Output the (x, y) coordinate of the center of the cell containing the given text.  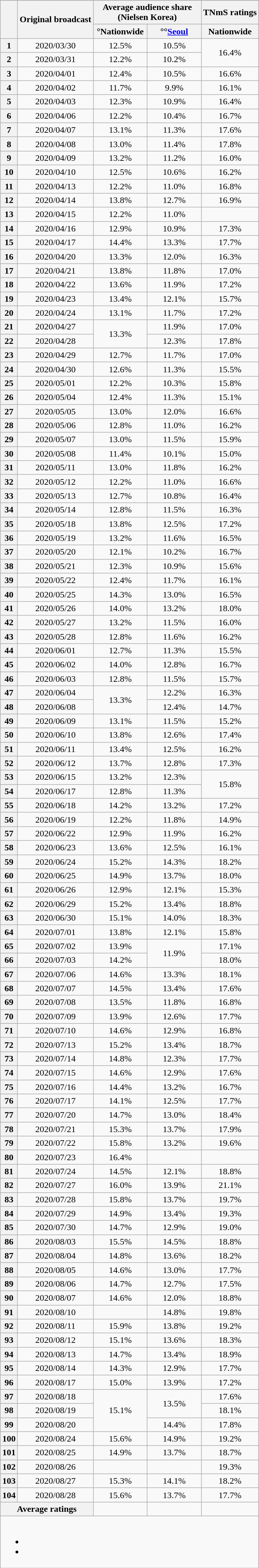
10.6% (174, 172)
16 (9, 257)
2020/06/26 (55, 890)
2020/07/07 (55, 988)
89 (9, 1284)
2020/04/27 (55, 327)
2020/08/04 (55, 1256)
2020/04/30 (55, 369)
19.6% (230, 1143)
17.9% (230, 1129)
95 (9, 1368)
2020/06/01 (55, 651)
2020/04/21 (55, 271)
2 (9, 60)
2020/07/03 (55, 960)
17.1% (230, 946)
54 (9, 791)
94 (9, 1354)
2020/05/13 (55, 496)
9.9% (174, 88)
2020/08/07 (55, 1298)
85 (9, 1227)
21.1% (230, 1185)
2020/04/10 (55, 172)
82 (9, 1185)
2020/05/22 (55, 580)
°°Seoul (174, 31)
2020/06/22 (55, 833)
22 (9, 341)
83 (9, 1199)
17.4% (230, 735)
2020/07/10 (55, 1030)
19 (9, 299)
2020/07/14 (55, 1059)
2020/08/26 (55, 1467)
10 (9, 172)
2020/08/12 (55, 1340)
2020/05/11 (55, 468)
2020/04/09 (55, 158)
23 (9, 355)
2020/08/11 (55, 1326)
2020/08/27 (55, 1481)
°Nationwide (120, 31)
53 (9, 777)
2020/04/15 (55, 214)
2020/07/02 (55, 946)
2020/04/23 (55, 299)
2020/05/01 (55, 383)
56 (9, 819)
Nationwide (230, 31)
93 (9, 1340)
2020/05/19 (55, 538)
2020/04/28 (55, 341)
46 (9, 679)
8 (9, 144)
49 (9, 721)
2020/04/20 (55, 257)
37 (9, 552)
18.4% (230, 1115)
62 (9, 904)
19.7% (230, 1199)
19.8% (230, 1312)
2020/08/18 (55, 1396)
63 (9, 918)
11 (9, 186)
38 (9, 566)
2020/05/27 (55, 622)
2020/06/25 (55, 876)
2020/06/24 (55, 862)
2020/07/29 (55, 1213)
55 (9, 805)
2020/05/05 (55, 412)
2020/06/18 (55, 805)
74 (9, 1073)
2020/06/09 (55, 721)
39 (9, 580)
2020/07/09 (55, 1016)
99 (9, 1425)
81 (9, 1171)
98 (9, 1410)
70 (9, 1016)
52 (9, 763)
27 (9, 412)
2020/04/13 (55, 186)
36 (9, 538)
2020/08/06 (55, 1284)
45 (9, 665)
2020/04/29 (55, 355)
Average ratings (47, 1509)
90 (9, 1298)
65 (9, 946)
31 (9, 468)
2020/04/02 (55, 88)
21 (9, 327)
59 (9, 862)
42 (9, 622)
2020/06/23 (55, 847)
50 (9, 735)
77 (9, 1115)
2020/04/07 (55, 130)
2020/04/22 (55, 285)
2020/06/02 (55, 665)
40 (9, 594)
2020/05/21 (55, 566)
2020/05/18 (55, 524)
5 (9, 102)
Original broadcast (55, 19)
87 (9, 1256)
10.1% (174, 454)
101 (9, 1453)
2020/08/03 (55, 1242)
68 (9, 988)
2020/07/27 (55, 1185)
18.9% (230, 1354)
75 (9, 1087)
72 (9, 1044)
2020/08/13 (55, 1354)
2020/06/03 (55, 679)
2020/05/12 (55, 482)
17.5% (230, 1284)
2020/04/06 (55, 116)
2020/08/10 (55, 1312)
2020/04/14 (55, 200)
2020/07/22 (55, 1143)
92 (9, 1326)
60 (9, 876)
44 (9, 651)
20 (9, 313)
28 (9, 426)
2020/07/30 (55, 1227)
Average audience share(Nielsen Korea) (147, 13)
2020/05/04 (55, 397)
2020/06/12 (55, 763)
17 (9, 271)
2020/08/24 (55, 1439)
35 (9, 524)
2020/05/28 (55, 636)
41 (9, 608)
2020/08/05 (55, 1270)
2020/07/17 (55, 1101)
1 (9, 45)
2020/06/19 (55, 819)
2020/04/03 (55, 102)
29 (9, 440)
86 (9, 1242)
100 (9, 1439)
2020/06/30 (55, 918)
TNmS ratings (230, 13)
2020/05/14 (55, 510)
9 (9, 158)
12 (9, 200)
10.4% (174, 116)
102 (9, 1467)
43 (9, 636)
10.8% (174, 496)
16.9% (230, 200)
2020/04/01 (55, 74)
2020/04/17 (55, 243)
2020/07/13 (55, 1044)
96 (9, 1382)
14 (9, 228)
103 (9, 1481)
64 (9, 932)
2020/07/16 (55, 1087)
2020/06/10 (55, 735)
15 (9, 243)
2020/03/30 (55, 45)
2020/05/06 (55, 426)
71 (9, 1030)
78 (9, 1129)
2020/08/25 (55, 1453)
2020/07/01 (55, 932)
2020/04/08 (55, 144)
2020/07/15 (55, 1073)
26 (9, 397)
2020/04/24 (55, 313)
47 (9, 693)
2020/06/11 (55, 749)
80 (9, 1157)
2020/06/08 (55, 707)
58 (9, 847)
7 (9, 130)
2020/06/17 (55, 791)
2020/06/15 (55, 777)
2020/08/28 (55, 1495)
34 (9, 510)
97 (9, 1396)
3 (9, 74)
24 (9, 369)
73 (9, 1059)
25 (9, 383)
2020/06/29 (55, 904)
67 (9, 974)
13 (9, 214)
51 (9, 749)
2020/06/04 (55, 693)
104 (9, 1495)
11.2% (174, 158)
2020/04/16 (55, 228)
2020/08/20 (55, 1425)
2020/07/21 (55, 1129)
2020/07/08 (55, 1002)
2020/07/24 (55, 1171)
4 (9, 88)
2020/08/14 (55, 1368)
33 (9, 496)
2020/05/26 (55, 608)
2020/07/23 (55, 1157)
61 (9, 890)
2020/05/25 (55, 594)
2020/05/20 (55, 552)
2020/08/17 (55, 1382)
6 (9, 116)
2020/03/31 (55, 60)
88 (9, 1270)
2020/07/06 (55, 974)
10.3% (174, 383)
2020/07/20 (55, 1115)
57 (9, 833)
30 (9, 454)
66 (9, 960)
2020/07/28 (55, 1199)
2020/05/08 (55, 454)
76 (9, 1101)
2020/05/07 (55, 440)
84 (9, 1213)
18 (9, 285)
48 (9, 707)
79 (9, 1143)
91 (9, 1312)
19.0% (230, 1227)
69 (9, 1002)
2020/08/19 (55, 1410)
32 (9, 482)
